Extract the [x, y] coordinate from the center of the cell holding the provided text.  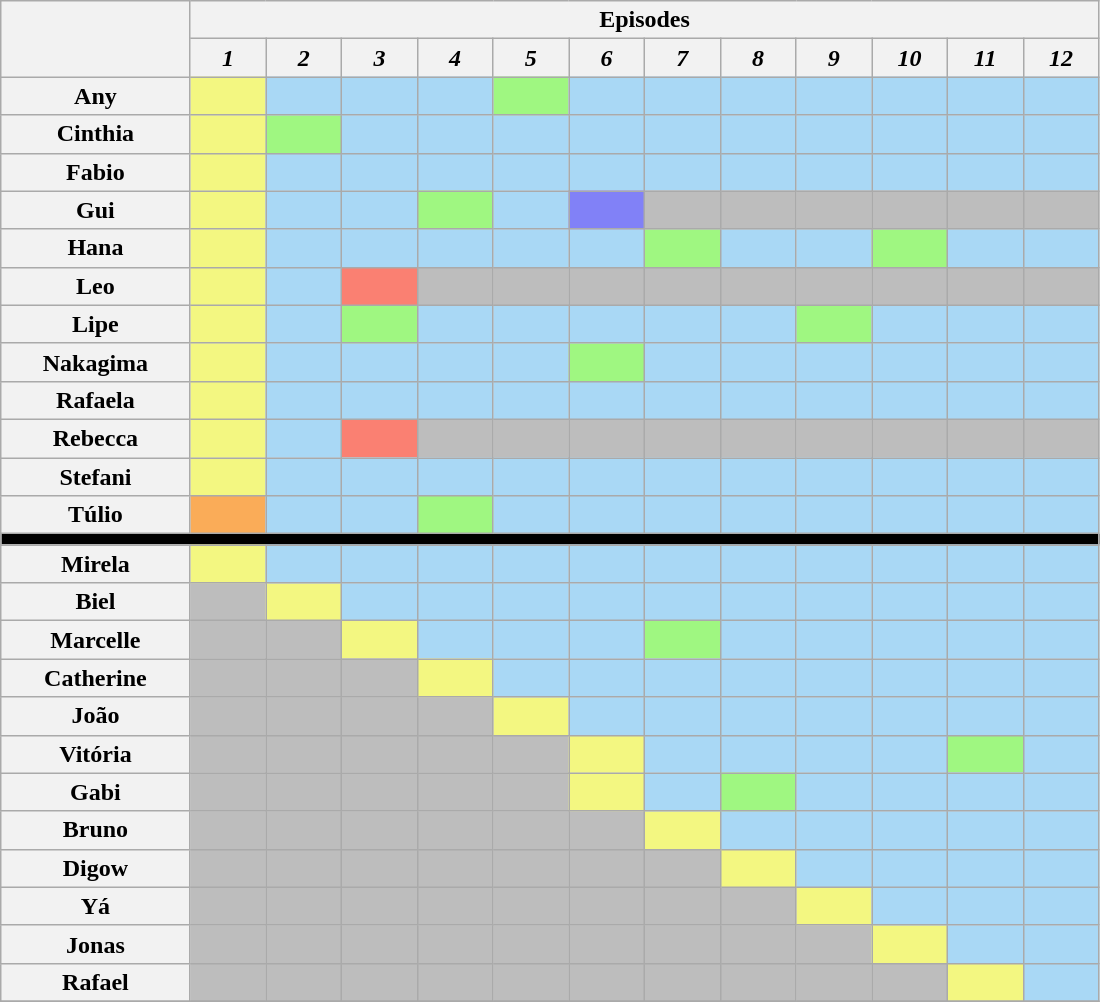
Hana [96, 248]
8 [758, 58]
12 [1061, 58]
Catherine [96, 678]
Jonas [96, 944]
Vitória [96, 754]
Stefani [96, 477]
Gabi [96, 792]
Episodes [644, 20]
Digow [96, 868]
Lipe [96, 324]
4 [455, 58]
5 [531, 58]
Biel [96, 602]
Bruno [96, 830]
Gui [96, 210]
João [96, 716]
7 [682, 58]
Rafael [96, 982]
Fabio [96, 172]
1 [228, 58]
2 [304, 58]
Rafaela [96, 400]
Rebecca [96, 438]
3 [380, 58]
9 [834, 58]
Marcelle [96, 640]
Cinthia [96, 134]
6 [607, 58]
10 [910, 58]
Túlio [96, 515]
Yá [96, 906]
Any [96, 96]
Mirela [96, 564]
Leo [96, 286]
11 [985, 58]
Nakagima [96, 362]
